From the cell containing the given text, extract its center point as (x, y) coordinate. 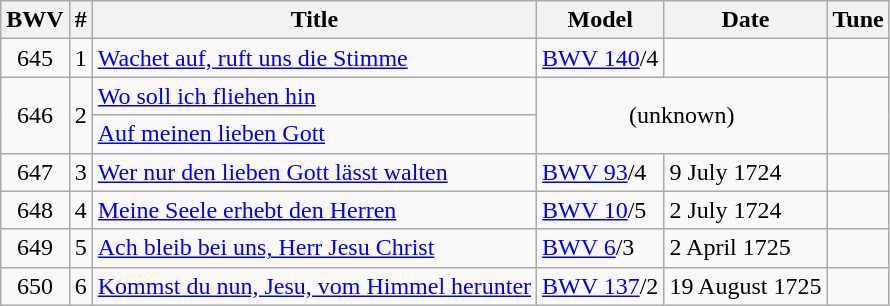
BWV 6/3 (600, 248)
Wer nur den lieben Gott lässt walten (314, 172)
BWV (35, 20)
6 (80, 286)
Kommst du nun, Jesu, vom Himmel herunter (314, 286)
Ach bleib bei uns, Herr Jesu Christ (314, 248)
648 (35, 210)
BWV 93/4 (600, 172)
2 July 1724 (746, 210)
649 (35, 248)
BWV 10/5 (600, 210)
BWV 137/2 (600, 286)
647 (35, 172)
Model (600, 20)
1 (80, 58)
646 (35, 115)
9 July 1724 (746, 172)
Title (314, 20)
5 (80, 248)
650 (35, 286)
Wachet auf, ruft uns die Stimme (314, 58)
4 (80, 210)
3 (80, 172)
645 (35, 58)
2 (80, 115)
Tune (858, 20)
19 August 1725 (746, 286)
Meine Seele erhebt den Herren (314, 210)
# (80, 20)
Auf meinen lieben Gott (314, 134)
BWV 140/4 (600, 58)
Wo soll ich fliehen hin (314, 96)
Date (746, 20)
2 April 1725 (746, 248)
(unknown) (682, 115)
